Scan for the cell matching the given text and deliver its [X, Y] coordinate at center. 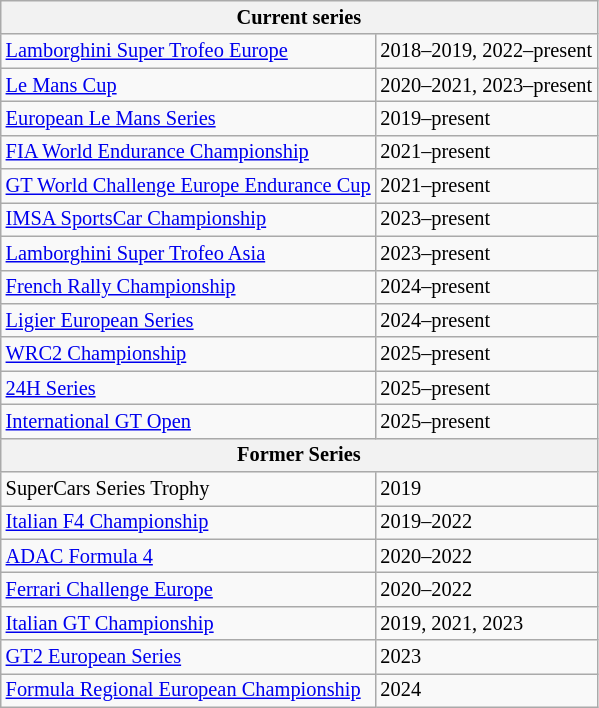
IMSA SportsCar Championship [188, 219]
FIA World Endurance Championship [188, 152]
2019–present [486, 118]
International GT Open [188, 421]
Formula Regional European Championship [188, 690]
Lamborghini Super Trofeo Europe [188, 51]
ADAC Formula 4 [188, 556]
2023 [486, 657]
GT World Challenge Europe Endurance Cup [188, 186]
2018–2019, 2022–present [486, 51]
Current series [299, 17]
European Le Mans Series [188, 118]
Italian GT Championship [188, 623]
GT2 European Series [188, 657]
24H Series [188, 388]
Ligier European Series [188, 320]
Lamborghini Super Trofeo Asia [188, 253]
2019–2022 [486, 522]
WRC2 Championship [188, 354]
Italian F4 Championship [188, 522]
Ferrari Challenge Europe [188, 589]
Le Mans Cup [188, 85]
2020–2021, 2023–present [486, 85]
2024 [486, 690]
Former Series [299, 455]
SuperCars Series Trophy [188, 489]
2019, 2021, 2023 [486, 623]
French Rally Championship [188, 287]
2019 [486, 489]
